Scan for the cell matching the given text and deliver its (x, y) coordinate at center. 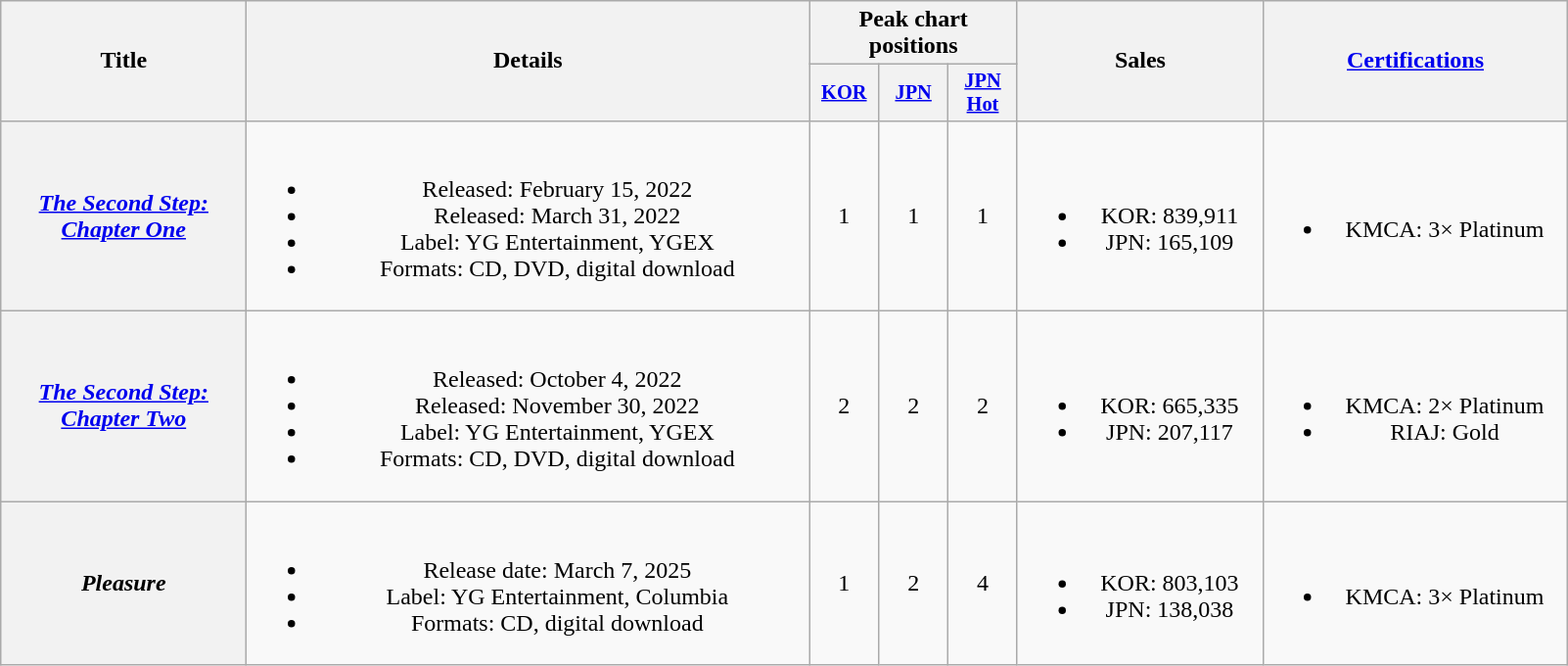
Title (123, 61)
KOR: 803,103JPN: 138,038 (1139, 584)
Certifications (1415, 61)
4 (983, 584)
Released: February 15, 2022Released: March 31, 2022 Label: YG Entertainment, YGEXFormats: CD, DVD, digital download (529, 215)
KMCA: 2× PlatinumRIAJ: Gold (1415, 406)
Release date: March 7, 2025Label: YG Entertainment, ColumbiaFormats: CD, digital download (529, 584)
Released: October 4, 2022Released: November 30, 2022 Label: YG Entertainment, YGEXFormats: CD, DVD, digital download (529, 406)
KOR: 665,335JPN: 207,117 (1139, 406)
The Second Step: Chapter One (123, 215)
KOR: 839,911JPN: 165,109 (1139, 215)
The Second Step: Chapter Two (123, 406)
Details (529, 61)
Peak chart positions (914, 33)
Sales (1139, 61)
KOR (844, 93)
Pleasure (123, 584)
JPN (914, 93)
JPNHot (983, 93)
